Extract the (X, Y) coordinate from the center of the cell holding the provided text.  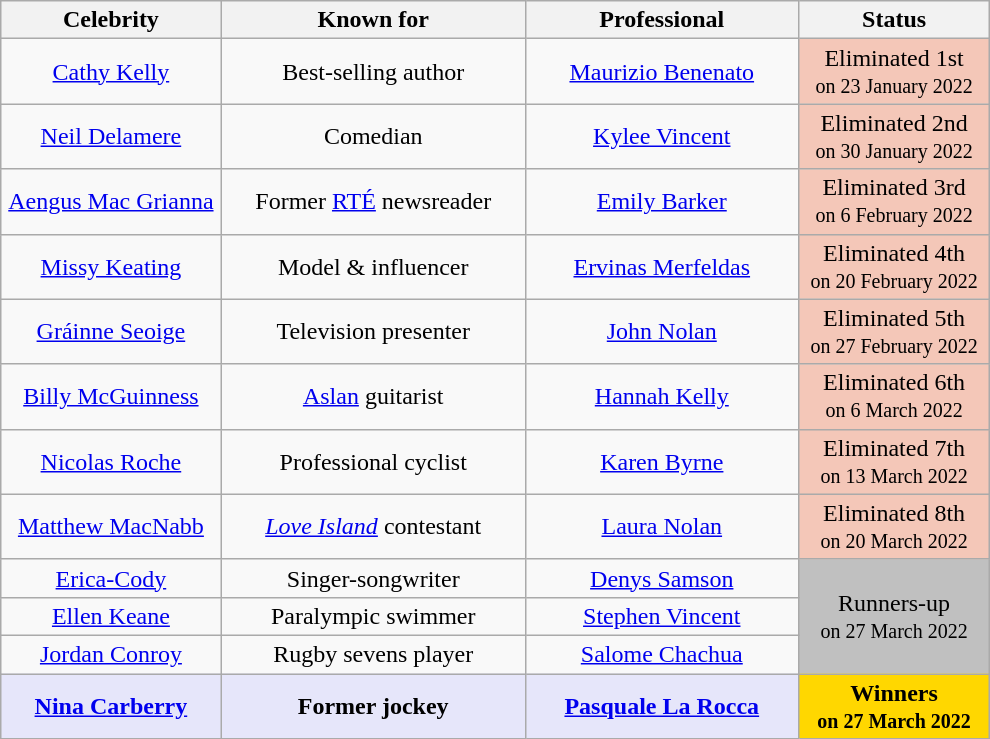
Comedian (373, 136)
Eliminated 1st on 23 January 2022 (894, 72)
Celebrity (110, 20)
Salome Chachua (662, 654)
Jordan Conroy (110, 654)
Pasquale La Rocca (662, 706)
Neil Delamere (110, 136)
Emily Barker (662, 202)
Gráinne Seoige (110, 332)
Eliminated 4th on 20 February 2022 (894, 266)
Eliminated 8th on 20 March 2022 (894, 526)
Stephen Vincent (662, 616)
Kylee Vincent (662, 136)
Known for (373, 20)
Eliminated 3rd on 6 February 2022 (894, 202)
John Nolan (662, 332)
Karen Byrne (662, 462)
Love Island contestant (373, 526)
Runners-up on 27 March 2022 (894, 616)
Hannah Kelly (662, 396)
Cathy Kelly (110, 72)
Missy Keating (110, 266)
Laura Nolan (662, 526)
Paralympic swimmer (373, 616)
Eliminated 7th on 13 March 2022 (894, 462)
Ellen Keane (110, 616)
Denys Samson (662, 578)
Eliminated 5th on 27 February 2022 (894, 332)
Former RTÉ newsreader (373, 202)
Billy McGuinness (110, 396)
Professional cyclist (373, 462)
Rugby sevens player (373, 654)
Model & influencer (373, 266)
Nicolas Roche (110, 462)
Status (894, 20)
Winners on 27 March 2022 (894, 706)
Professional (662, 20)
Singer-songwriter (373, 578)
Matthew MacNabb (110, 526)
Television presenter (373, 332)
Erica-Cody (110, 578)
Ervinas Merfeldas (662, 266)
Aengus Mac Grianna (110, 202)
Best-selling author (373, 72)
Eliminated 6th on 6 March 2022 (894, 396)
Maurizio Benenato (662, 72)
Aslan guitarist (373, 396)
Former jockey (373, 706)
Nina Carberry (110, 706)
Eliminated 2nd on 30 January 2022 (894, 136)
